Scan for the cell matching the given text and deliver its [X, Y] coordinate at center. 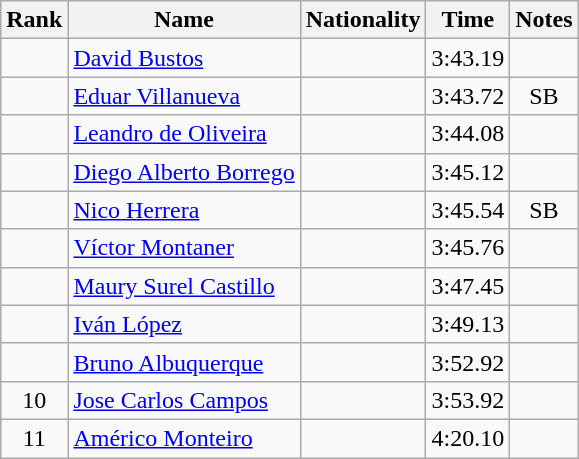
3:43.72 [468, 96]
Américo Monteiro [184, 438]
Name [184, 20]
3:53.92 [468, 400]
Iván López [184, 324]
David Bustos [184, 58]
4:20.10 [468, 438]
Rank [34, 20]
Notes [544, 20]
Nico Herrera [184, 210]
Víctor Montaner [184, 248]
3:43.19 [468, 58]
Maury Surel Castillo [184, 286]
Jose Carlos Campos [184, 400]
Bruno Albuquerque [184, 362]
3:45.76 [468, 248]
3:44.08 [468, 134]
11 [34, 438]
3:52.92 [468, 362]
3:45.12 [468, 172]
10 [34, 400]
Leandro de Oliveira [184, 134]
Nationality [363, 20]
3:47.45 [468, 286]
3:45.54 [468, 210]
Diego Alberto Borrego [184, 172]
3:49.13 [468, 324]
Time [468, 20]
Eduar Villanueva [184, 96]
